For the text-containing cell, return its midpoint in [X, Y] coordinate format. 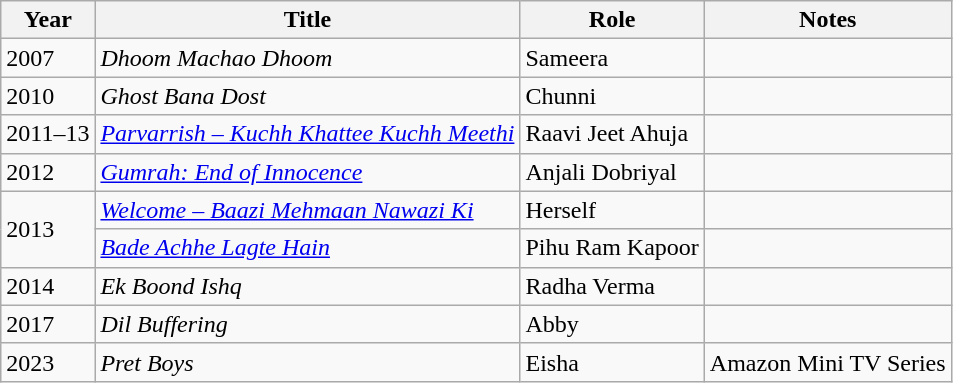
2011–13 [48, 134]
2017 [48, 324]
Role [612, 20]
Radha Verma [612, 286]
Notes [828, 20]
Amazon Mini TV Series [828, 362]
Title [308, 20]
Sameera [612, 58]
Year [48, 20]
Gumrah: End of Innocence [308, 172]
2013 [48, 229]
Pret Boys [308, 362]
Bade Achhe Lagte Hain [308, 248]
Welcome – Baazi Mehmaan Nawazi Ki [308, 210]
2014 [48, 286]
Anjali Dobriyal [612, 172]
Ek Boond Ishq [308, 286]
Chunni [612, 96]
Ghost Bana Dost [308, 96]
2010 [48, 96]
Eisha [612, 362]
Raavi Jeet Ahuja [612, 134]
Abby [612, 324]
Pihu Ram Kapoor [612, 248]
2007 [48, 58]
Parvarrish – Kuchh Khattee Kuchh Meethi [308, 134]
2012 [48, 172]
Herself [612, 210]
2023 [48, 362]
Dil Buffering [308, 324]
Dhoom Machao Dhoom [308, 58]
